Scan for the cell matching the given text and deliver its [x, y] coordinate at center. 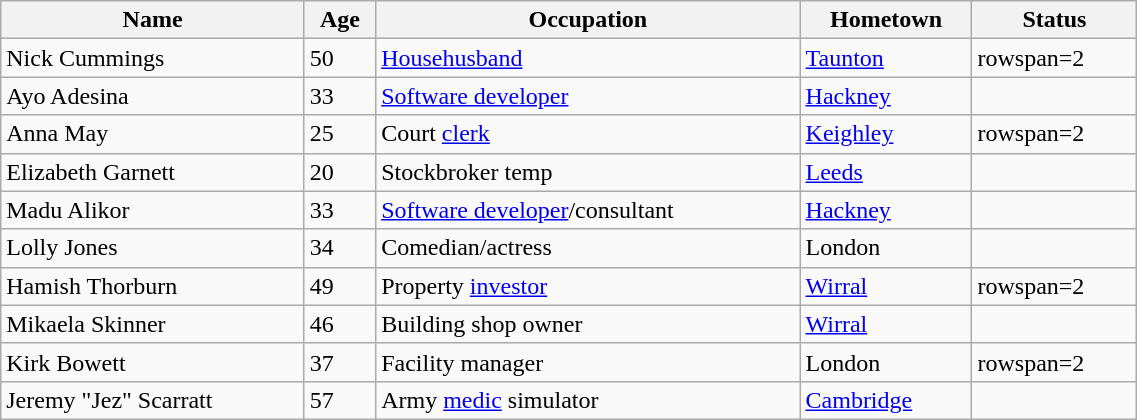
Stockbroker temp [588, 172]
Taunton [886, 58]
Hamish Thorburn [153, 286]
Househusband [588, 58]
Name [153, 20]
Cambridge [886, 400]
Elizabeth Garnett [153, 172]
46 [340, 324]
Software developer/consultant [588, 210]
Anna May [153, 134]
57 [340, 400]
Leeds [886, 172]
Status [1054, 20]
Court clerk [588, 134]
Facility manager [588, 362]
Nick Cummings [153, 58]
49 [340, 286]
Property investor [588, 286]
Ayo Adesina [153, 96]
25 [340, 134]
Building shop owner [588, 324]
Jeremy "Jez" Scarratt [153, 400]
Occupation [588, 20]
Madu Alikor [153, 210]
Lolly Jones [153, 248]
Kirk Bowett [153, 362]
34 [340, 248]
Age [340, 20]
50 [340, 58]
Mikaela Skinner [153, 324]
Comedian/actress [588, 248]
20 [340, 172]
Hometown [886, 20]
Army medic simulator [588, 400]
37 [340, 362]
Keighley [886, 134]
Software developer [588, 96]
